Capture the cell that displays the provided text and extract its [x, y] central coordinate. 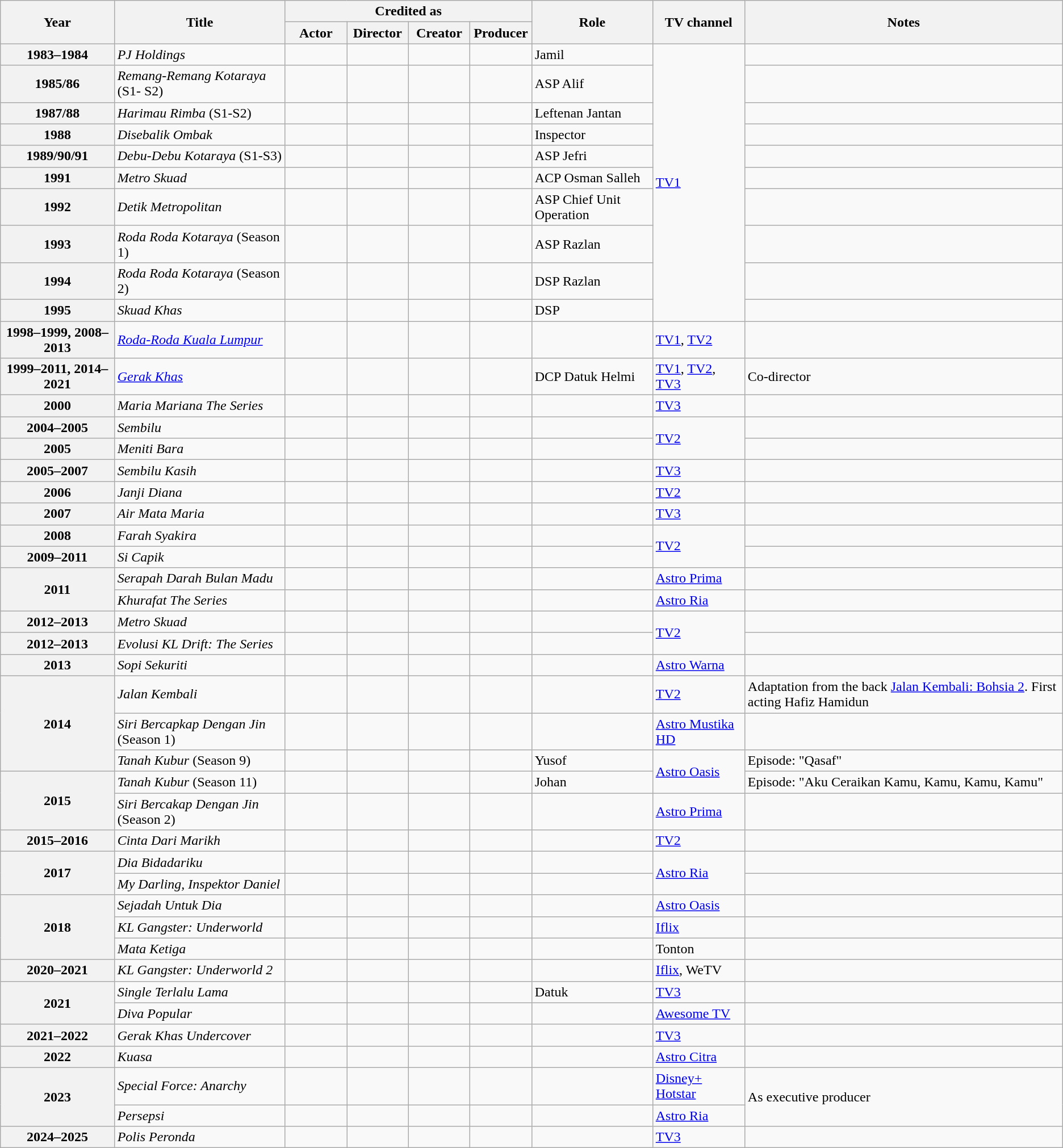
Farah Syakira [200, 535]
DSP [592, 310]
DSP Razlan [592, 280]
Datuk [592, 992]
2013 [57, 665]
Remang-Remang Kotaraya (S1- S2) [200, 84]
Jamil [592, 55]
1992 [57, 207]
Mata Ketiga [200, 949]
Notes [903, 22]
Gerak Khas [200, 377]
2014 [57, 723]
ASP Chief Unit Operation [592, 207]
Episode: "Aku Ceraikan Kamu, Kamu, Kamu, Kamu" [903, 782]
1998–1999, 2008–2013 [57, 340]
Jalan Kembali [200, 694]
Air Mata Maria [200, 514]
Awesome TV [698, 1013]
1987/88 [57, 113]
TV channel [698, 22]
Tonton [698, 949]
2009–2011 [57, 557]
2015–2016 [57, 841]
Tanah Kubur (Season 9) [200, 761]
Diva Popular [200, 1013]
Meniti Bara [200, 449]
Special Force: Anarchy [200, 1086]
PJ Holdings [200, 55]
Inspector [592, 135]
Adaptation from the back Jalan Kembali: Bohsia 2. First acting Hafiz Hamidun [903, 694]
2021–2022 [57, 1035]
Iflix [698, 927]
Title [200, 22]
Astro Mustika HD [698, 731]
2008 [57, 535]
1995 [57, 310]
ASP Alif [592, 84]
2005 [57, 449]
Khurafat The Series [200, 600]
2006 [57, 492]
Iflix, WeTV [698, 970]
2024–2025 [57, 1137]
Year [57, 22]
KL Gangster: Underworld [200, 927]
2000 [57, 406]
1985/86 [57, 84]
Johan [592, 782]
TV1 [698, 183]
Credited as [408, 11]
ASP Razlan [592, 244]
Cinta Dari Marikh [200, 841]
Evolusi KL Drift: The Series [200, 643]
Maria Mariana The Series [200, 406]
Siri Bercakap Dengan Jin (Season 2) [200, 812]
Roda Roda Kotaraya (Season 2) [200, 280]
Gerak Khas Undercover [200, 1035]
2018 [57, 927]
Skuad Khas [200, 310]
2005–2007 [57, 471]
2017 [57, 873]
TV1, TV2, TV3 [698, 377]
1989/90/91 [57, 156]
Creator [440, 33]
Co-director [903, 377]
Role [592, 22]
Single Terlalu Lama [200, 992]
Astro Citra [698, 1057]
Actor [316, 33]
Debu-Debu Kotaraya (S1-S3) [200, 156]
Si Capik [200, 557]
2020–2021 [57, 970]
Sembilu [200, 428]
TV1, TV2 [698, 340]
2022 [57, 1057]
1991 [57, 178]
Siri Bercapkap Dengan Jin (Season 1) [200, 731]
Detik Metropolitan [200, 207]
My Darling, Inspektor Daniel [200, 884]
2021 [57, 1003]
Disney+ Hotstar [698, 1086]
Astro Warna [698, 665]
KL Gangster: Underworld 2 [200, 970]
2004–2005 [57, 428]
Sopi Sekuriti [200, 665]
Serapah Darah Bulan Madu [200, 579]
Janji Diana [200, 492]
1999–2011, 2014–2021 [57, 377]
1994 [57, 280]
1988 [57, 135]
Harimau Rimba (S1-S2) [200, 113]
2023 [57, 1097]
Roda-Roda Kuala Lumpur [200, 340]
Polis Peronda [200, 1137]
ASP Jefri [592, 156]
Persepsi [200, 1116]
Tanah Kubur (Season 11) [200, 782]
Dia Bidadariku [200, 862]
Roda Roda Kotaraya (Season 1) [200, 244]
Sejadah Untuk Dia [200, 906]
Kuasa [200, 1057]
ACP Osman Salleh [592, 178]
1983–1984 [57, 55]
2015 [57, 801]
2007 [57, 514]
Producer [501, 33]
DCP Datuk Helmi [592, 377]
Yusof [592, 761]
Disebalik Ombak [200, 135]
1993 [57, 244]
Episode: "Qasaf" [903, 761]
Sembilu Kasih [200, 471]
Director [378, 33]
2011 [57, 589]
Leftenan Jantan [592, 113]
As executive producer [903, 1097]
